From the cell containing the given text, extract its center point as [x, y] coordinate. 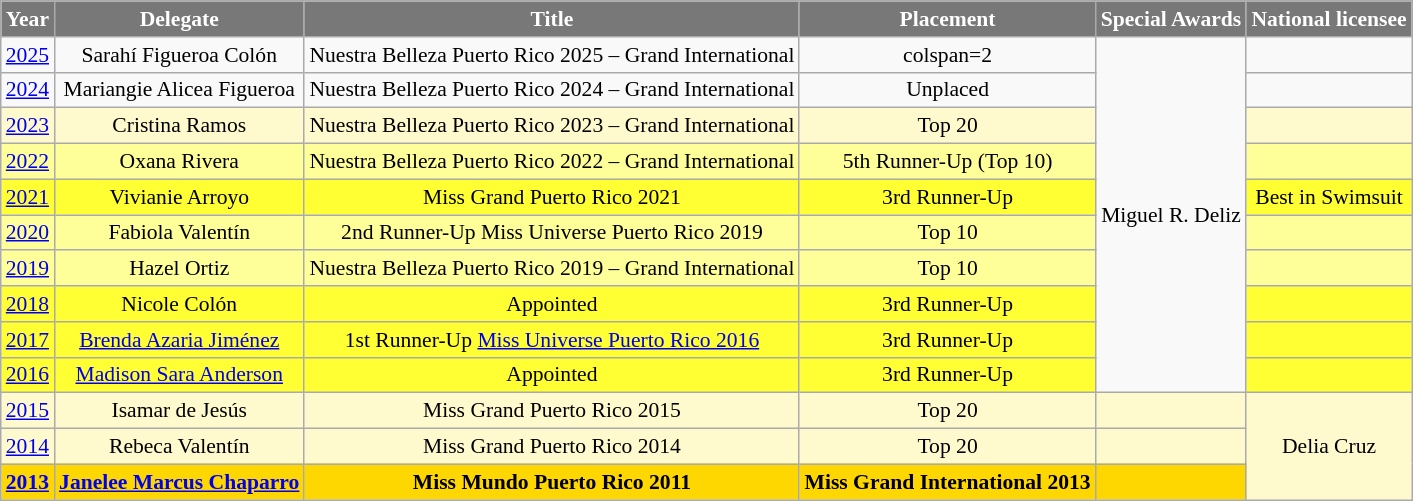
Janelee Marcus Chaparro [179, 482]
2016 [28, 375]
Miss Mundo Puerto Rico 2011 [552, 482]
Placement [947, 19]
5th Runner-Up (Top 10) [947, 162]
Title [552, 19]
Miss Grand Puerto Rico 2015 [552, 411]
Rebeca Valentín [179, 447]
Mariangie Alicea Figueroa [179, 90]
Vivianie Arroyo [179, 197]
Nuestra Belleza Puerto Rico 2024 – Grand International [552, 90]
Miss Grand Puerto Rico 2014 [552, 447]
Cristina Ramos [179, 126]
Hazel Ortiz [179, 269]
Brenda Azaria Jiménez [179, 340]
2022 [28, 162]
Nuestra Belleza Puerto Rico 2023 – Grand International [552, 126]
Year [28, 19]
Isamar de Jesús [179, 411]
Delia Cruz [1328, 446]
2015 [28, 411]
Special Awards [1172, 19]
Miguel R. Deliz [1172, 215]
Nuestra Belleza Puerto Rico 2022 – Grand International [552, 162]
2nd Runner-Up Miss Universe Puerto Rico 2019 [552, 233]
Nuestra Belleza Puerto Rico 2025 – Grand International [552, 55]
Madison Sara Anderson [179, 375]
Oxana Rivera [179, 162]
2020 [28, 233]
National licensee [1328, 19]
Sarahí Figueroa Colón [179, 55]
2023 [28, 126]
2021 [28, 197]
2013 [28, 482]
2018 [28, 304]
Nicole Colón [179, 304]
colspan=2 [947, 55]
2025 [28, 55]
Fabiola Valentín [179, 233]
Delegate [179, 19]
Nuestra Belleza Puerto Rico 2019 – Grand International [552, 269]
1st Runner-Up Miss Universe Puerto Rico 2016 [552, 340]
Miss Grand Puerto Rico 2021 [552, 197]
2024 [28, 90]
2019 [28, 269]
2014 [28, 447]
Best in Swimsuit [1328, 197]
Miss Grand International 2013 [947, 482]
2017 [28, 340]
Unplaced [947, 90]
